Provide the (x, y) coordinate of the cell's center where the given text is located.  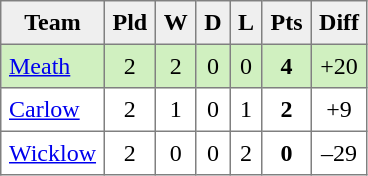
W (175, 23)
D (213, 23)
Pts (286, 23)
Meath (53, 66)
Team (53, 23)
+9 (339, 110)
–29 (339, 153)
Diff (339, 23)
+20 (339, 66)
4 (286, 66)
L (246, 23)
Carlow (53, 110)
Wicklow (53, 153)
Pld (130, 23)
